Determine the (X, Y) coordinate at the center of the cell enclosing the given text.  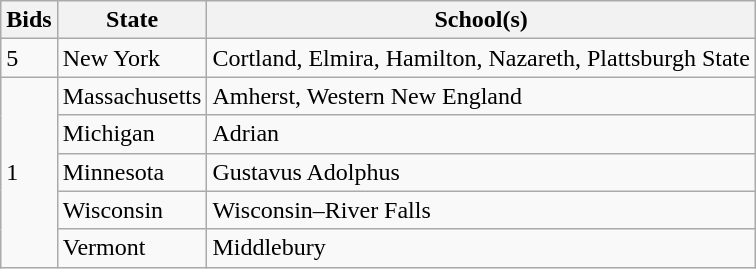
Middlebury (482, 248)
Michigan (132, 134)
1 (29, 172)
Minnesota (132, 172)
New York (132, 58)
Amherst, Western New England (482, 96)
Bids (29, 20)
State (132, 20)
Wisconsin (132, 210)
5 (29, 58)
Vermont (132, 248)
Cortland, Elmira, Hamilton, Nazareth, Plattsburgh State (482, 58)
Adrian (482, 134)
Gustavus Adolphus (482, 172)
School(s) (482, 20)
Massachusetts (132, 96)
Wisconsin–River Falls (482, 210)
